Locate the cell with the specified text and output its [x, y] center coordinate. 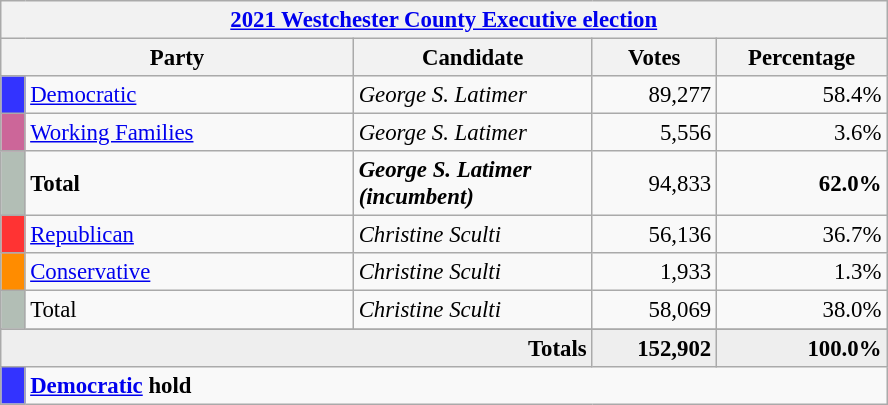
George S. Latimer (incumbent) [472, 184]
Votes [654, 58]
56,136 [654, 235]
1.3% [802, 273]
Percentage [802, 58]
36.7% [802, 235]
58.4% [802, 95]
Republican [189, 235]
Conservative [189, 273]
38.0% [802, 310]
5,556 [654, 133]
Democratic hold [456, 385]
2021 Westchester County Executive election [444, 20]
89,277 [654, 95]
Working Families [189, 133]
152,902 [654, 348]
100.0% [802, 348]
Party [178, 58]
62.0% [802, 184]
Democratic [189, 95]
Candidate [472, 58]
94,833 [654, 184]
58,069 [654, 310]
1,933 [654, 273]
3.6% [802, 133]
Totals [296, 348]
